Pinpoint the cell where the given text exists, returning its (x, y) midpoint coordinate. 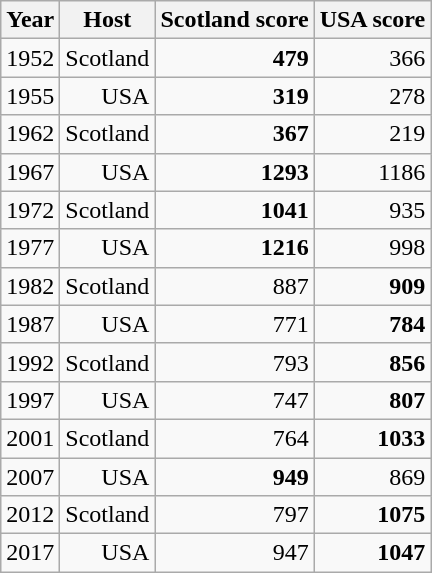
1997 (30, 400)
USA score (372, 20)
909 (372, 286)
1041 (234, 210)
Scotland score (234, 20)
2017 (30, 553)
887 (234, 286)
935 (372, 210)
1962 (30, 134)
747 (234, 400)
479 (234, 58)
1216 (234, 248)
998 (372, 248)
797 (234, 515)
1047 (372, 553)
1987 (30, 324)
2007 (30, 477)
793 (234, 362)
367 (234, 134)
Year (30, 20)
2012 (30, 515)
771 (234, 324)
764 (234, 438)
1955 (30, 96)
1967 (30, 172)
784 (372, 324)
1982 (30, 286)
869 (372, 477)
949 (234, 477)
319 (234, 96)
366 (372, 58)
278 (372, 96)
2001 (30, 438)
219 (372, 134)
1977 (30, 248)
1972 (30, 210)
1952 (30, 58)
856 (372, 362)
1033 (372, 438)
807 (372, 400)
1075 (372, 515)
Host (108, 20)
1992 (30, 362)
1186 (372, 172)
1293 (234, 172)
947 (234, 553)
